Output the [x, y] coordinate of the center of the cell containing the given text.  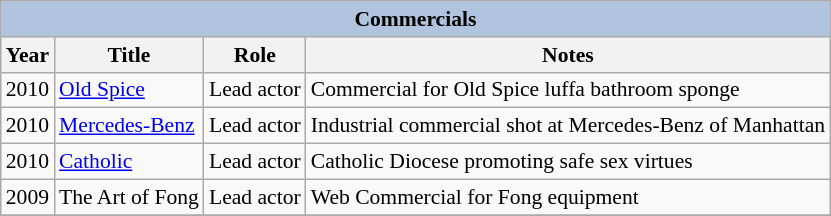
Industrial commercial shot at Mercedes-Benz of Manhattan [568, 126]
Old Spice [129, 90]
Commercials [416, 19]
Notes [568, 55]
Year [28, 55]
Commercial for Old Spice luffa bathroom sponge [568, 90]
The Art of Fong [129, 197]
Web Commercial for Fong equipment [568, 197]
Catholic Diocese promoting safe sex virtues [568, 162]
Mercedes-Benz [129, 126]
2009 [28, 197]
Role [255, 55]
Title [129, 55]
Catholic [129, 162]
